Capture the cell that displays the provided text and extract its (X, Y) central coordinate. 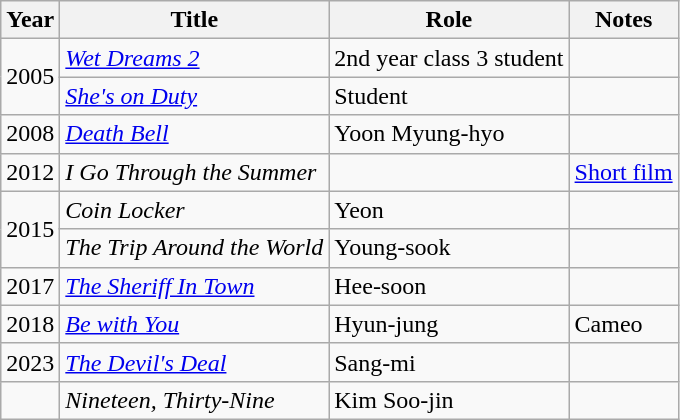
Role (449, 20)
Coin Locker (194, 210)
Notes (624, 20)
2012 (30, 172)
Sang-mi (449, 362)
Hee-soon (449, 286)
Wet Dreams 2 (194, 58)
Student (449, 96)
Yeon (449, 210)
Yoon Myung-hyo (449, 134)
2018 (30, 324)
She's on Duty (194, 96)
Cameo (624, 324)
Death Bell (194, 134)
2005 (30, 77)
Kim Soo-jin (449, 400)
Short film (624, 172)
2017 (30, 286)
2015 (30, 229)
Year (30, 20)
Young-sook (449, 248)
2nd year class 3 student (449, 58)
2008 (30, 134)
The Sheriff In Town (194, 286)
2023 (30, 362)
Nineteen, Thirty-Nine (194, 400)
I Go Through the Summer (194, 172)
The Trip Around the World (194, 248)
Title (194, 20)
Be with You (194, 324)
Hyun-jung (449, 324)
The Devil's Deal (194, 362)
